Extract the (x, y) coordinate from the center of the cell holding the provided text.  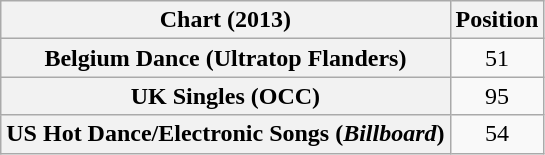
Belgium Dance (Ultratop Flanders) (226, 58)
US Hot Dance/Electronic Songs (Billboard) (226, 134)
Position (497, 20)
Chart (2013) (226, 20)
UK Singles (OCC) (226, 96)
51 (497, 58)
95 (497, 96)
54 (497, 134)
